From the cell containing the given text, extract its center point as (x, y) coordinate. 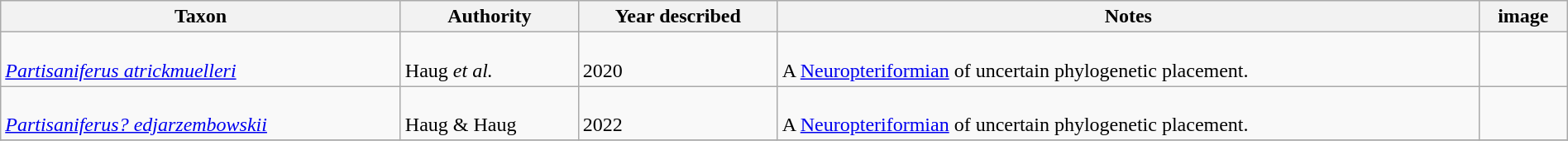
image (1523, 17)
Partisaniferus atrickmuelleri (201, 60)
Haug et al. (490, 60)
2020 (678, 60)
2022 (678, 113)
Partisaniferus? edjarzembowskii (201, 113)
Year described (678, 17)
Notes (1128, 17)
Authority (490, 17)
Taxon (201, 17)
Haug & Haug (490, 113)
